Return (x, y) of the center of cell containing provided text 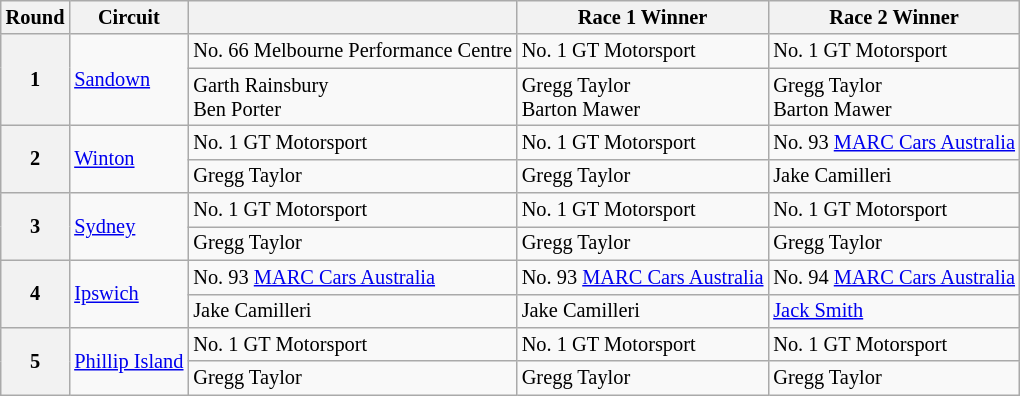
3 (36, 226)
No. 94 MARC Cars Australia (894, 277)
2 (36, 158)
Sydney (128, 226)
Garth Rainsbury Ben Porter (352, 97)
Race 2 Winner (894, 17)
Phillip Island (128, 360)
Circuit (128, 17)
Ipswich (128, 294)
No. 66 Melbourne Performance Centre (352, 51)
4 (36, 294)
5 (36, 360)
1 (36, 80)
Sandown (128, 80)
Round (36, 17)
Winton (128, 158)
Race 1 Winner (643, 17)
Jack Smith (894, 311)
